From the cell containing the given text, extract its center point as (x, y) coordinate. 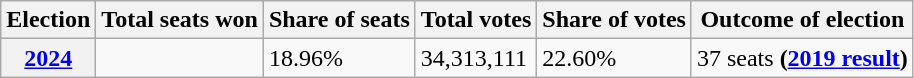
22.60% (614, 58)
Share of seats (339, 20)
Total seats won (180, 20)
Total votes (476, 20)
34,313,111 (476, 58)
2024 (48, 58)
Outcome of election (802, 20)
18.96% (339, 58)
Election (48, 20)
37 seats (2019 result) (802, 58)
Share of votes (614, 20)
